Find where the given text appears and provide that cell's center as (X, Y) coordinate. 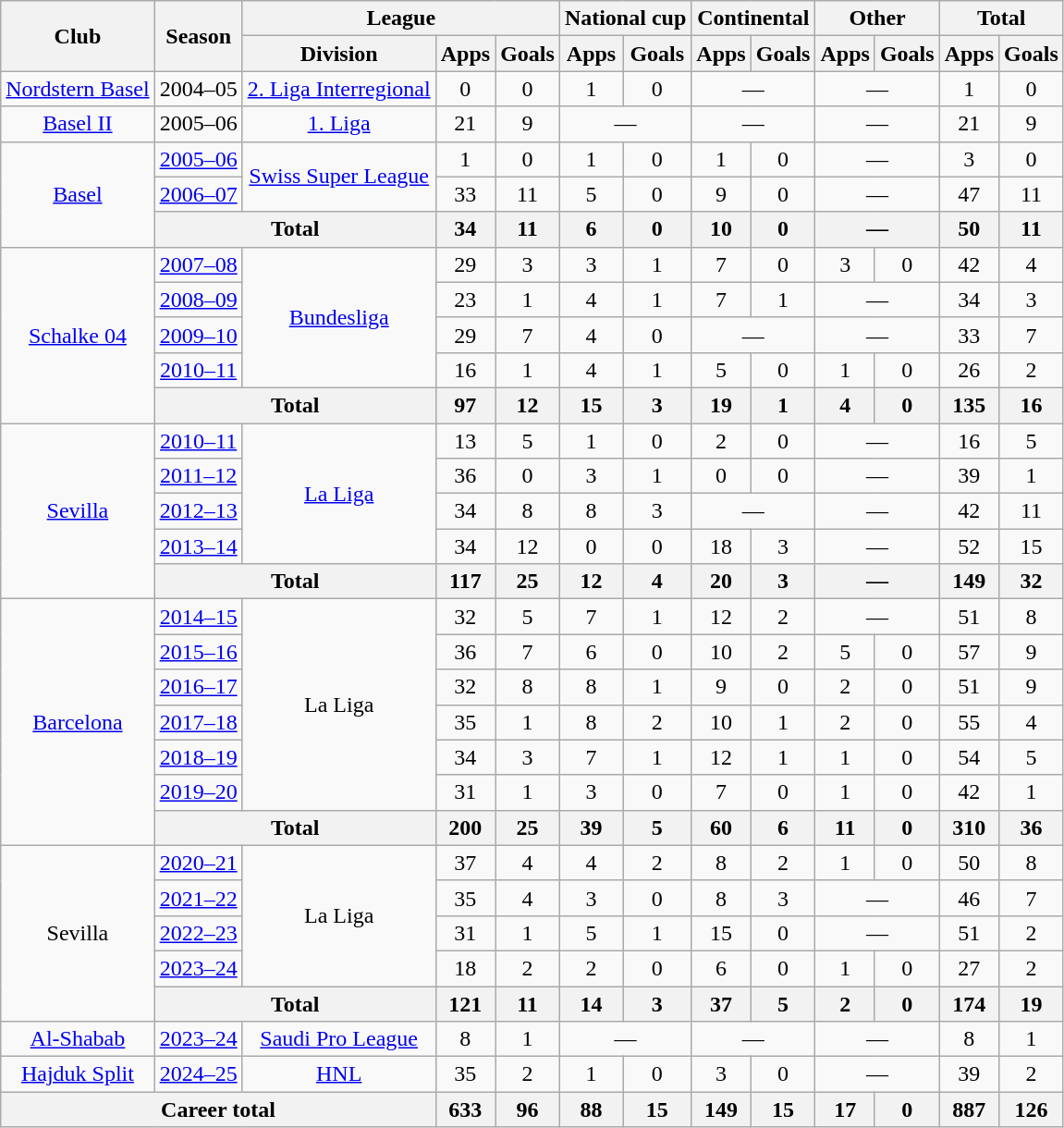
2011–12 (198, 476)
Club (78, 36)
17 (845, 1110)
47 (969, 194)
2020–21 (198, 863)
Basel (78, 194)
2006–07 (198, 194)
Continental (753, 18)
2018–19 (198, 757)
2013–14 (198, 546)
2016–17 (198, 687)
Division (338, 54)
57 (969, 652)
2007–08 (198, 264)
126 (1032, 1110)
887 (969, 1110)
54 (969, 757)
HNL (338, 1074)
Other (877, 18)
Bundesliga (338, 317)
2012–13 (198, 511)
Schalke 04 (78, 335)
Career total (218, 1110)
23 (465, 300)
Swiss Super League (338, 177)
2008–09 (198, 300)
National cup (625, 18)
52 (969, 546)
Saudi Pro League (338, 1039)
121 (465, 1003)
League (401, 18)
96 (528, 1110)
2009–10 (198, 335)
117 (465, 582)
2004–05 (198, 89)
60 (721, 828)
2014–15 (198, 617)
135 (969, 405)
2015–16 (198, 652)
2024–25 (198, 1074)
633 (465, 1110)
13 (465, 441)
Hajduk Split (78, 1074)
2022–23 (198, 933)
14 (591, 1003)
174 (969, 1003)
2017–18 (198, 722)
55 (969, 722)
97 (465, 405)
Basel II (78, 124)
Nordstern Basel (78, 89)
2021–22 (198, 898)
26 (969, 370)
27 (969, 968)
88 (591, 1110)
20 (721, 582)
1. Liga (338, 124)
Al-Shabab (78, 1039)
Barcelona (78, 722)
46 (969, 898)
200 (465, 828)
2. Liga Interregional (338, 89)
2019–20 (198, 792)
Season (198, 36)
310 (969, 828)
